Determine the (X, Y) coordinate at the center of the cell enclosing the given text.  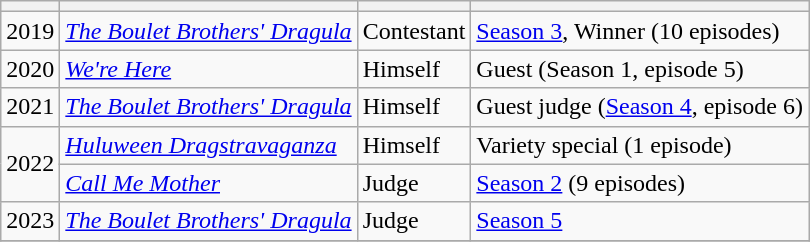
Contestant (414, 31)
2019 (30, 31)
2020 (30, 69)
Guest judge (Season 4, episode 6) (640, 107)
We're Here (208, 69)
Season 3, Winner (10 episodes) (640, 31)
Guest (Season 1, episode 5) (640, 69)
Huluween Dragstravaganza (208, 145)
2022 (30, 164)
Variety special (1 episode) (640, 145)
Call Me Mother (208, 183)
2021 (30, 107)
2023 (30, 221)
Season 5 (640, 221)
Season 2 (9 episodes) (640, 183)
